Return (x, y) of the center of cell containing provided text 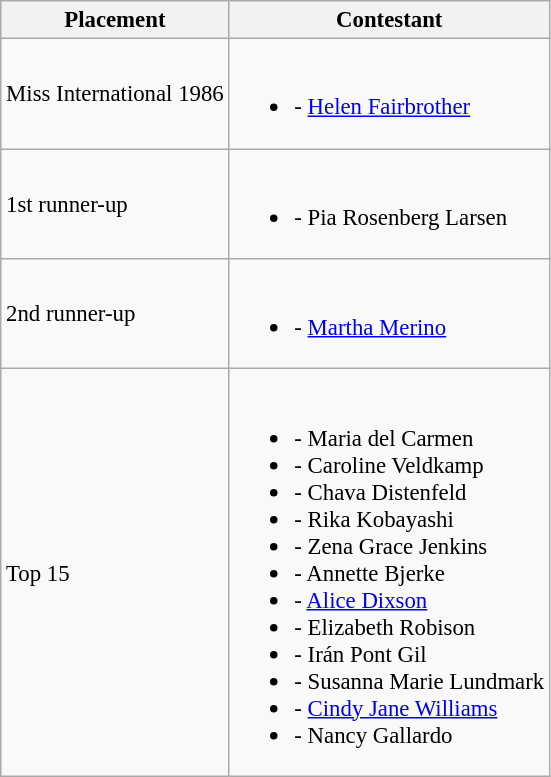
Contestant (390, 20)
Miss International 1986 (115, 94)
Top 15 (115, 572)
2nd runner-up (115, 314)
- Pia Rosenberg Larsen (390, 204)
1st runner-up (115, 204)
Placement (115, 20)
- Helen Fairbrother (390, 94)
- Martha Merino (390, 314)
